Locate the cell with the specified text and output its [x, y] center coordinate. 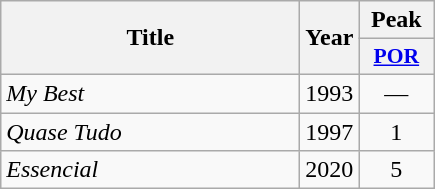
5 [396, 170]
Quase Tudo [150, 131]
1993 [330, 93]
My Best [150, 93]
POR [396, 57]
Year [330, 38]
1997 [330, 131]
— [396, 93]
Title [150, 38]
Peak [396, 20]
2020 [330, 170]
1 [396, 131]
Essencial [150, 170]
